Detect which cell encompasses the target text, then output its (X, Y) center coordinate. 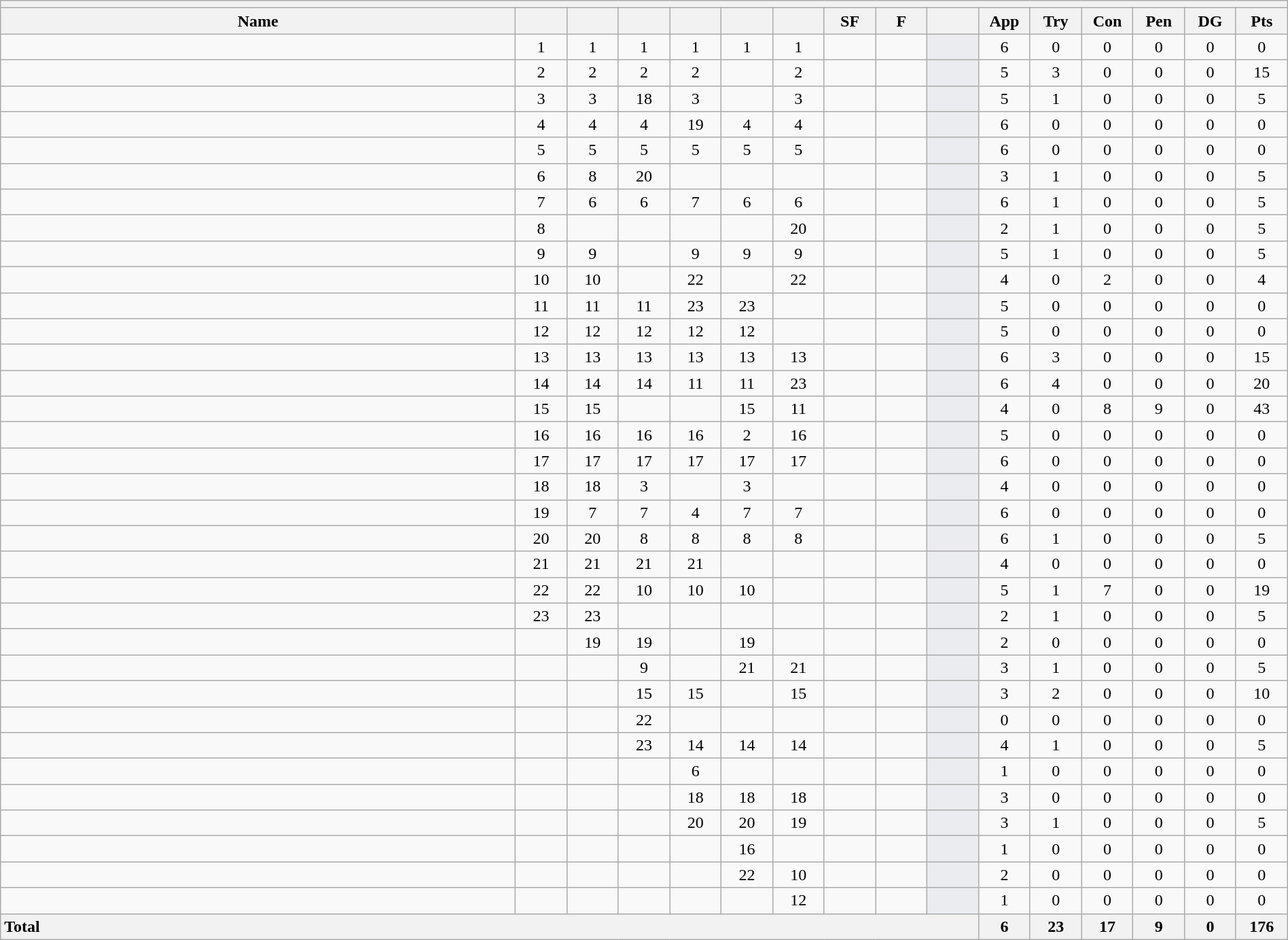
Pen (1159, 21)
Name (258, 21)
Con (1107, 21)
F (901, 21)
Total (490, 926)
Try (1056, 21)
Pts (1262, 21)
SF (850, 21)
App (1005, 21)
43 (1262, 409)
DG (1211, 21)
176 (1262, 926)
